Provide the [X, Y] coordinate of the cell's center where the given text is located.  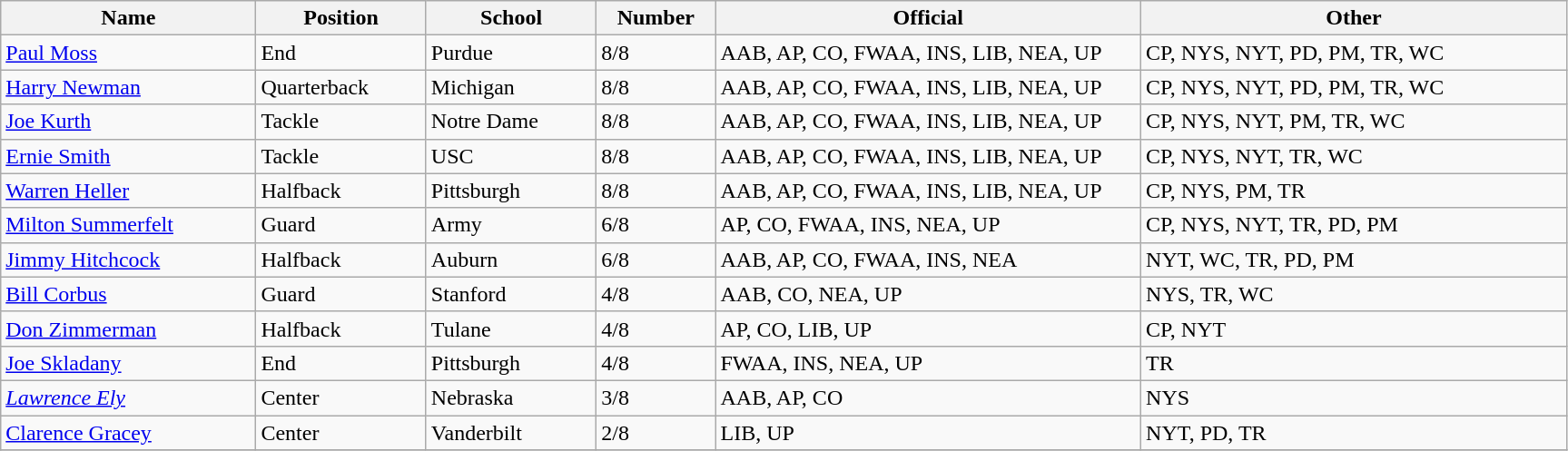
Harry Newman [129, 87]
CP, NYS, NYT, TR, PD, PM [1355, 225]
Official [928, 18]
Army [510, 225]
CP, NYS, NYT, PM, TR, WC [1355, 122]
AP, CO, LIB, UP [928, 328]
Name [129, 18]
Don Zimmerman [129, 328]
AAB, CO, NEA, UP [928, 294]
CP, NYS, NYT, TR, WC [1355, 156]
CP, NYT [1355, 328]
Ernie Smith [129, 156]
Purdue [510, 53]
Joe Skladany [129, 363]
TR [1355, 363]
Vanderbilt [510, 433]
Notre Dame [510, 122]
2/8 [656, 433]
Paul Moss [129, 53]
NYT, WC, TR, PD, PM [1355, 260]
AAB, AP, CO [928, 397]
FWAA, INS, NEA, UP [928, 363]
Auburn [510, 260]
Michigan [510, 87]
AAB, AP, CO, FWAA, INS, NEA [928, 260]
Stanford [510, 294]
Lawrence Ely [129, 397]
Quarterback [341, 87]
Bill Corbus [129, 294]
Clarence Gracey [129, 433]
AP, CO, FWAA, INS, NEA, UP [928, 225]
Milton Summerfelt [129, 225]
NYS [1355, 397]
NYS, TR, WC [1355, 294]
Jimmy Hitchcock [129, 260]
LIB, UP [928, 433]
Tulane [510, 328]
Joe Kurth [129, 122]
Number [656, 18]
NYT, PD, TR [1355, 433]
Warren Heller [129, 191]
USC [510, 156]
Position [341, 18]
Other [1355, 18]
CP, NYS, PM, TR [1355, 191]
Nebraska [510, 397]
3/8 [656, 397]
School [510, 18]
